For the text-containing cell, return its midpoint in (x, y) coordinate format. 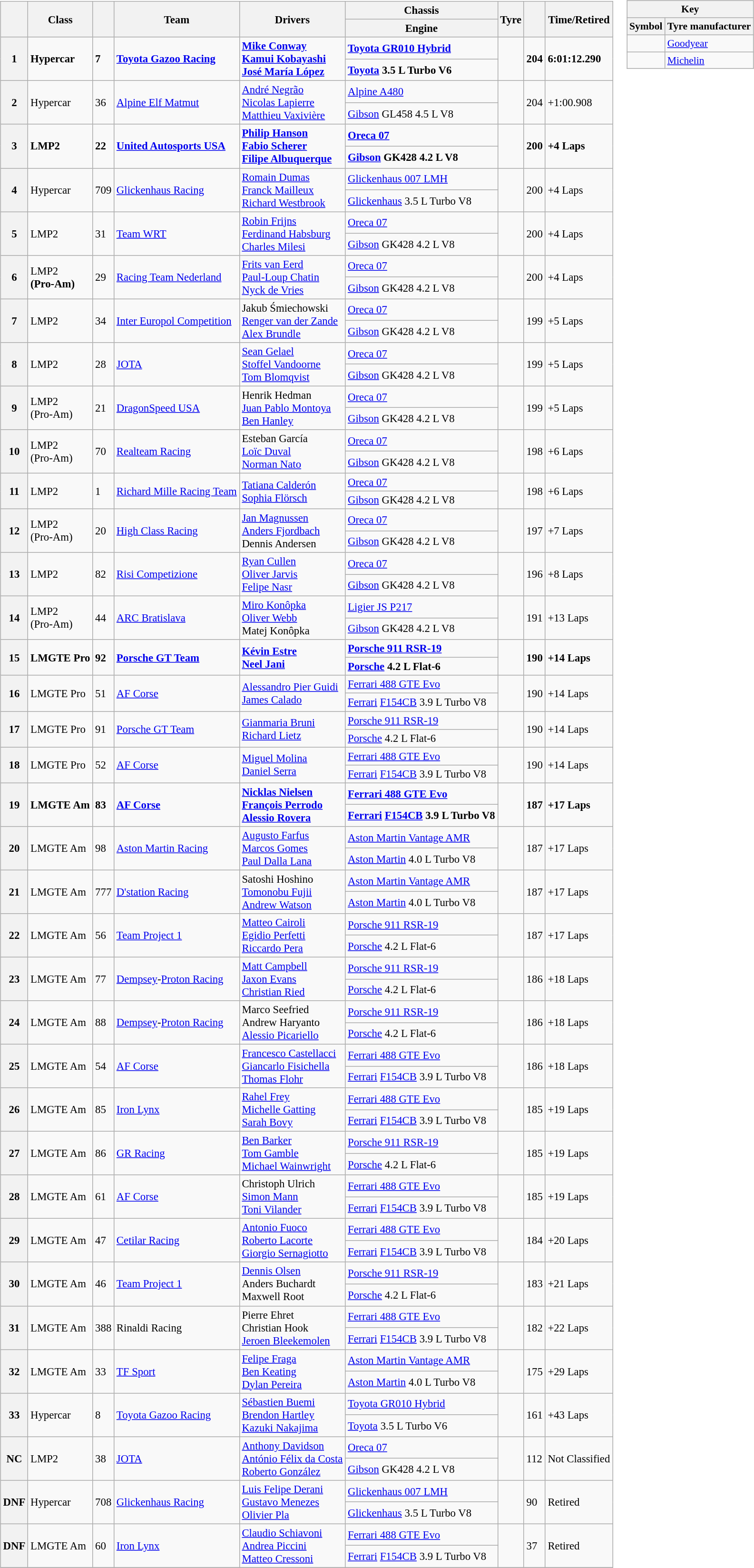
Sébastien Buemi Brendon Hartley Kazuki Nakajima (292, 1415)
184 (535, 1241)
Ligier JS P217 (421, 607)
197 (535, 531)
Christoph Ulrich Simon Mann Toni Vilander (292, 1197)
92 (104, 658)
Class (60, 19)
15 (14, 658)
Gianmaria Bruni Richard Lietz (292, 729)
25 (14, 1066)
17 (14, 729)
High Class Racing (177, 531)
3 (14, 146)
13 (14, 574)
90 (535, 1502)
Miro Konôpka Oliver Webb Matej Konôpka (292, 618)
23 (14, 979)
Realteam Racing (177, 452)
Anthony Davidson António Félix da Costa Roberto González (292, 1459)
Henrik Hedman Juan Pablo Montoya Ben Hanley (292, 408)
27 (14, 1154)
183 (535, 1284)
34 (104, 321)
Alpine A480 (421, 92)
Richard Mille Racing Team (177, 491)
14 (14, 618)
9 (14, 408)
708 (104, 1502)
André Negrão Nicolas Lapierre Matthieu Vaxivière (292, 103)
24 (14, 1023)
Sean Gelael Stoffel Vandoorne Tom Blomqvist (292, 364)
30 (14, 1284)
Not Classified (579, 1459)
United Autosports USA (177, 146)
ARC Bratislava (177, 618)
11 (14, 491)
47 (104, 1241)
54 (104, 1066)
Augusto Farfus Marcos Gomes Paul Dalla Lana (292, 848)
Team WRT (177, 234)
5 (14, 234)
36 (104, 103)
Key (690, 10)
196 (535, 574)
Chassis (421, 10)
D'station Racing (177, 892)
Team (177, 19)
Racing Team Nederland (177, 277)
161 (535, 1415)
2 (14, 103)
Michelin (709, 60)
Tyre manufacturer (709, 26)
38 (104, 1459)
+20 Laps (579, 1241)
Alpine Elf Matmut (177, 103)
12 (14, 531)
51 (104, 693)
Matteo Cairoli Egidio Perfetti Riccardo Pera (292, 936)
Kévin Estre Neel Jani (292, 658)
Drivers (292, 19)
+13 Laps (579, 618)
DragonSpeed USA (177, 408)
37 (535, 1546)
Dennis Olsen Anders Buchardt Maxwell Root (292, 1284)
98 (104, 848)
+8 Laps (579, 574)
175 (535, 1371)
Francesco Castellacci Giancarlo Fisichella Thomas Flohr (292, 1066)
32 (14, 1371)
+7 Laps (579, 531)
Marco Seefried Andrew Haryanto Alessio Picariello (292, 1023)
Matt Campbell Jaxon Evans Christian Ried (292, 979)
Inter Europol Competition (177, 321)
88 (104, 1023)
Jan Magnussen Anders Fjordbach Dennis Andersen (292, 531)
Romain Dumas Franck Mailleux Richard Westbrook (292, 190)
Engine (421, 29)
Felipe Fraga Ben Keating Dylan Pereira (292, 1371)
191 (535, 618)
Luis Felipe Derani Gustavo Menezes Olivier Pla (292, 1502)
Aston Martin Racing (177, 848)
Frits van Eerd Paul-Loup Chatin Nyck de Vries (292, 277)
Jakub Śmiechowski Renger van der Zande Alex Brundle (292, 321)
44 (104, 618)
19 (14, 805)
26 (14, 1110)
Robin Frijns Ferdinand Habsburg Charles Milesi (292, 234)
4 (14, 190)
82 (104, 574)
Tyre (511, 19)
Risi Competizione (177, 574)
+22 Laps (579, 1328)
61 (104, 1197)
+21 Laps (579, 1284)
Time/Retired (579, 19)
Claudio Schiavoni Andrea Piccini Matteo Cressoni (292, 1546)
77 (104, 979)
85 (104, 1110)
52 (104, 765)
Mike Conway Kamui Kobayashi José María López (292, 59)
TF Sport (177, 1371)
Miguel Molina Daniel Serra (292, 765)
Esteban García Loïc Duval Norman Nato (292, 452)
+43 Laps (579, 1415)
Antonio Fuoco Roberto Lacorte Giorgio Sernagiotto (292, 1241)
91 (104, 729)
777 (104, 892)
Ben Barker Tom Gamble Michael Wainwright (292, 1154)
GR Racing (177, 1154)
Ryan Cullen Oliver Jarvis Felipe Nasr (292, 574)
6 (14, 277)
Rahel Frey Michelle Gatting Sarah Bovy (292, 1110)
Rinaldi Racing (177, 1328)
Goodyear (709, 43)
16 (14, 693)
+29 Laps (579, 1371)
NC (14, 1459)
83 (104, 805)
6:01:12.290 (579, 59)
Tatiana Calderón Sophia Flörsch (292, 491)
Cetilar Racing (177, 1241)
709 (104, 190)
182 (535, 1328)
388 (104, 1328)
+1:00.908 (579, 103)
18 (14, 765)
70 (104, 452)
Satoshi Hoshino Tomonobu Fujii Andrew Watson (292, 892)
46 (104, 1284)
Alessandro Pier Guidi James Calado (292, 693)
Philip Hanson Fabio Scherer Filipe Albuquerque (292, 146)
86 (104, 1154)
10 (14, 452)
Pierre Ehret Christian Hook Jeroen Bleekemolen (292, 1328)
56 (104, 936)
112 (535, 1459)
Gibson GL458 4.5 L V8 (421, 114)
Symbol (646, 26)
Nicklas Nielsen François Perrodo Alessio Rovera (292, 805)
60 (104, 1546)
